Capture the cell that displays the provided text and extract its (X, Y) central coordinate. 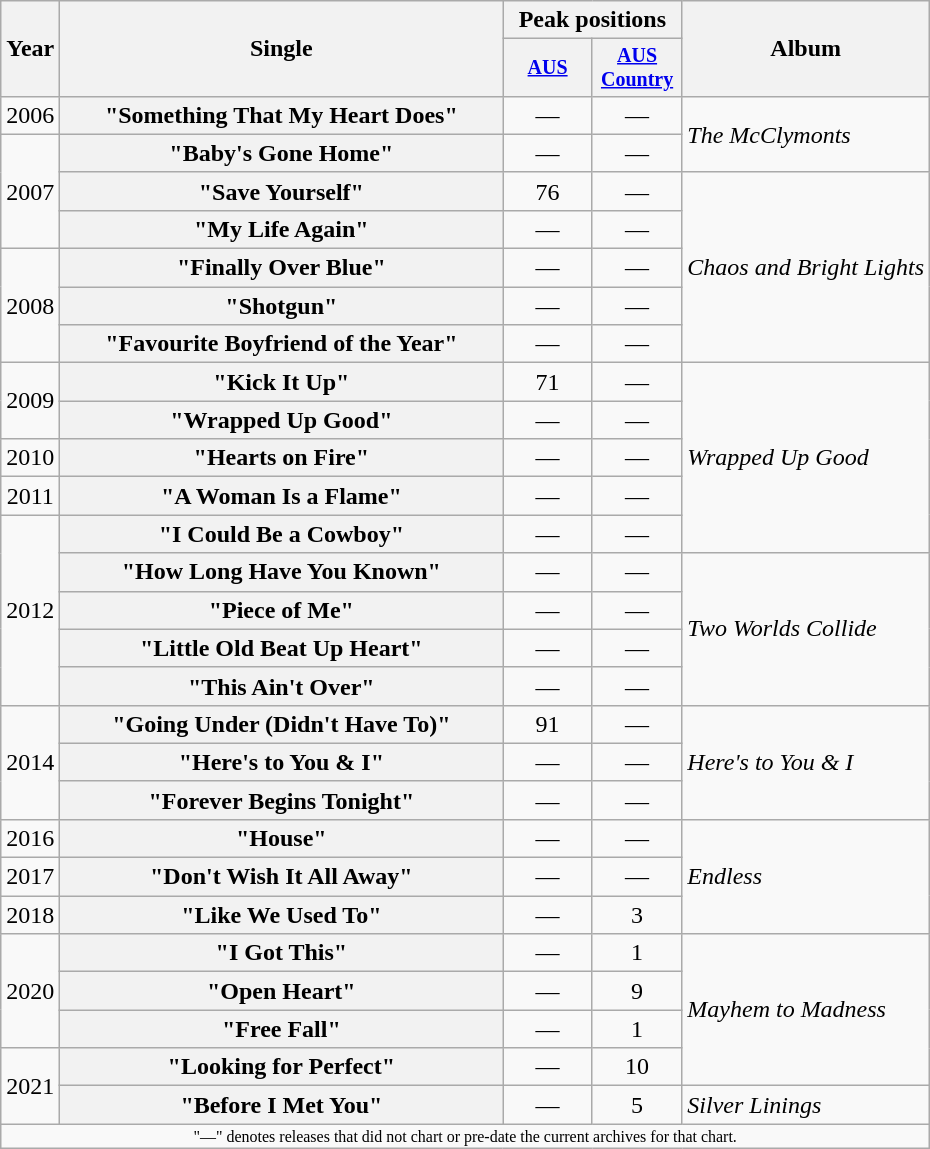
2012 (30, 610)
"Kick It Up" (282, 382)
Mayhem to Madness (806, 1010)
9 (636, 991)
"Shotgun" (282, 306)
"Like We Used To" (282, 915)
2010 (30, 458)
"How Long Have You Known" (282, 572)
Chaos and Bright Lights (806, 267)
AUS Country (636, 68)
Single (282, 49)
"A Woman Is a Flame" (282, 496)
"My Life Again" (282, 229)
"Here's to You & I" (282, 762)
The McClymonts (806, 134)
"Wrapped Up Good" (282, 420)
2014 (30, 762)
Wrapped Up Good (806, 458)
"Piece of Me" (282, 610)
"I Got This" (282, 953)
2008 (30, 306)
"Looking for Perfect" (282, 1067)
"Favourite Boyfriend of the Year" (282, 344)
2021 (30, 1086)
91 (548, 724)
"—" denotes releases that did not chart or pre-date the current archives for that chart. (466, 1136)
2011 (30, 496)
Peak positions (592, 20)
"I Could Be a Cowboy" (282, 534)
"Hearts on Fire" (282, 458)
Silver Linings (806, 1105)
"Before I Met You" (282, 1105)
2009 (30, 401)
"House" (282, 838)
"Don't Wish It All Away" (282, 877)
Album (806, 49)
2016 (30, 838)
2017 (30, 877)
10 (636, 1067)
2018 (30, 915)
"Going Under (Didn't Have To)" (282, 724)
"Something That My Heart Does" (282, 115)
"Free Fall" (282, 1029)
"Finally Over Blue" (282, 268)
"Open Heart" (282, 991)
2007 (30, 191)
76 (548, 191)
3 (636, 915)
"This Ain't Over" (282, 686)
Year (30, 49)
2006 (30, 115)
"Save Yourself" (282, 191)
Here's to You & I (806, 762)
"Baby's Gone Home" (282, 153)
Two Worlds Collide (806, 629)
AUS (548, 68)
"Forever Begins Tonight" (282, 800)
5 (636, 1105)
"Little Old Beat Up Heart" (282, 648)
2020 (30, 991)
71 (548, 382)
Endless (806, 876)
